Search for the cell housing the specified text and yield its [X, Y] center coordinate. 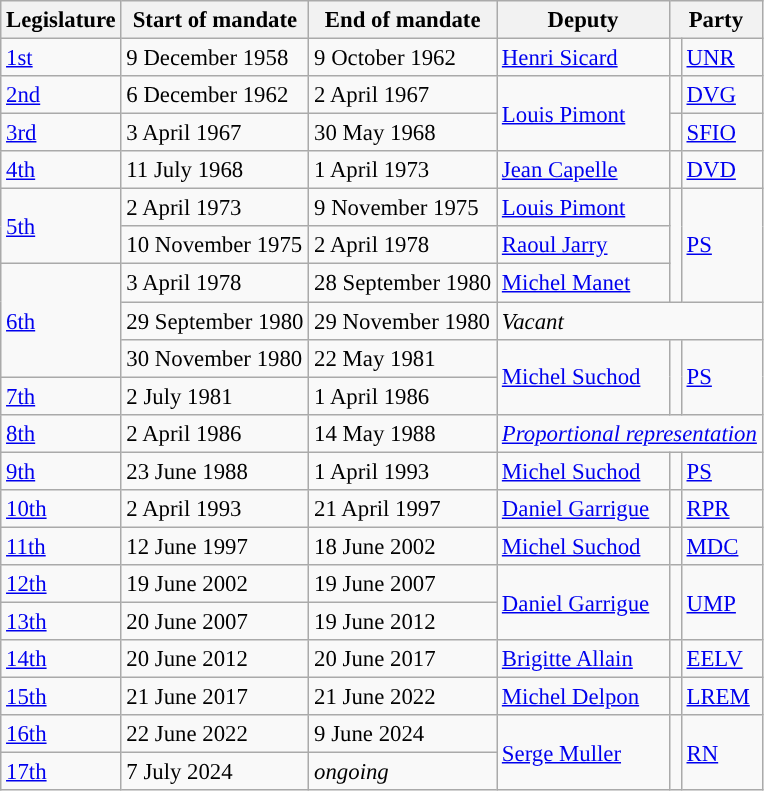
15th [61, 697]
7th [61, 396]
22 May 1981 [403, 358]
7 July 2024 [215, 772]
20 June 2017 [403, 659]
ongoing [403, 772]
28 September 1980 [403, 283]
22 June 2022 [215, 734]
10 November 1975 [215, 245]
Serge Muller [584, 752]
21 June 2017 [215, 697]
3 April 1967 [215, 133]
12th [61, 584]
8th [61, 433]
Party [716, 20]
29 September 1980 [215, 321]
20 June 2012 [215, 659]
17th [61, 772]
2 April 1973 [215, 208]
19 June 2002 [215, 584]
9 December 1958 [215, 58]
1 April 1973 [403, 170]
RN [722, 752]
DVG [722, 95]
Raoul Jarry [584, 245]
1st [61, 58]
Proportional representation [630, 433]
2 July 1981 [215, 396]
1 April 1986 [403, 396]
MDC [722, 546]
23 June 1988 [215, 471]
UNR [722, 58]
2 April 1978 [403, 245]
Start of mandate [215, 20]
6th [61, 320]
UMP [722, 602]
9 October 1962 [403, 58]
RPR [722, 509]
Jean Capelle [584, 170]
9th [61, 471]
9 June 2024 [403, 734]
2 April 1993 [215, 509]
Michel Delpon [584, 697]
21 April 1997 [403, 509]
19 June 2012 [403, 621]
SFIO [722, 133]
6 December 1962 [215, 95]
5th [61, 226]
30 November 1980 [215, 358]
2 April 1986 [215, 433]
DVD [722, 170]
29 November 1980 [403, 321]
Vacant [630, 321]
21 June 2022 [403, 697]
Brigitte Allain [584, 659]
30 May 1968 [403, 133]
1 April 1993 [403, 471]
14 May 1988 [403, 433]
2nd [61, 95]
16th [61, 734]
14th [61, 659]
11th [61, 546]
3rd [61, 133]
LREM [722, 697]
9 November 1975 [403, 208]
3 April 1978 [215, 283]
Michel Manet [584, 283]
11 July 1968 [215, 170]
4th [61, 170]
18 June 2002 [403, 546]
10th [61, 509]
EELV [722, 659]
12 June 1997 [215, 546]
19 June 2007 [403, 584]
Henri Sicard [584, 58]
Deputy [584, 20]
End of mandate [403, 20]
Legislature [61, 20]
2 April 1967 [403, 95]
13th [61, 621]
20 June 2007 [215, 621]
